Output the (x, y) coordinate of the center of the cell containing the given text.  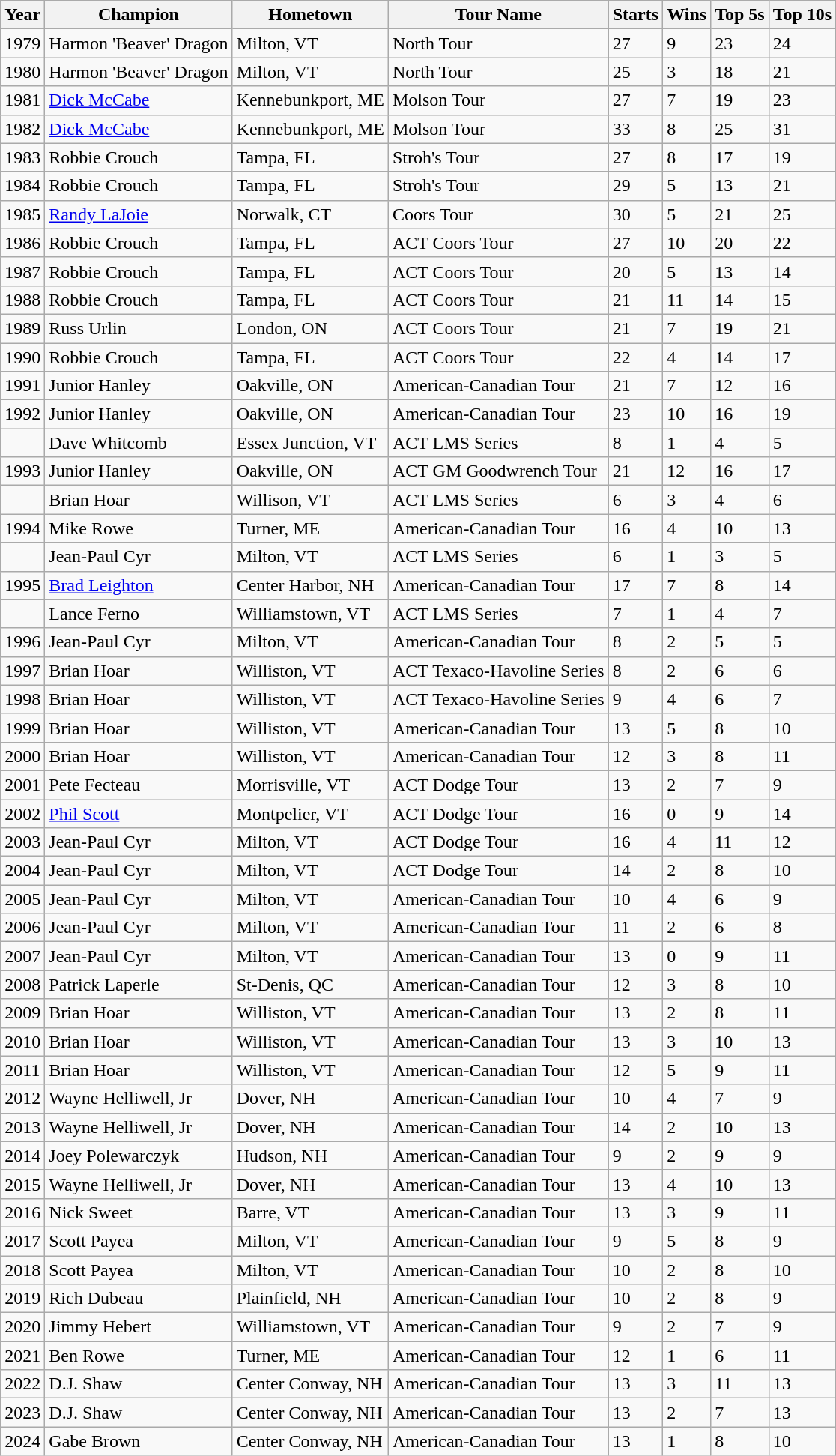
2015 (22, 1184)
1995 (22, 585)
1983 (22, 157)
2018 (22, 1270)
2022 (22, 1384)
2024 (22, 1441)
Montpelier, VT (310, 813)
1991 (22, 386)
Starts (635, 15)
2004 (22, 871)
2012 (22, 1099)
2007 (22, 956)
1984 (22, 186)
Ben Rowe (139, 1356)
1992 (22, 414)
Hometown (310, 15)
2019 (22, 1299)
31 (802, 129)
1994 (22, 528)
Wins (687, 15)
29 (635, 186)
Rich Dubeau (139, 1299)
1985 (22, 214)
1988 (22, 300)
2021 (22, 1356)
2002 (22, 813)
Dave Whitcomb (139, 443)
1996 (22, 642)
Champion (139, 15)
Morrisville, VT (310, 785)
1981 (22, 100)
St-Denis, QC (310, 985)
Essex Junction, VT (310, 443)
Nick Sweet (139, 1212)
1993 (22, 471)
1982 (22, 129)
15 (802, 300)
Phil Scott (139, 813)
1997 (22, 671)
33 (635, 129)
Plainfield, NH (310, 1299)
18 (740, 72)
Gabe Brown (139, 1441)
1987 (22, 271)
Year (22, 15)
1999 (22, 728)
Joey Polewarczyk (139, 1156)
Hudson, NH (310, 1156)
Barre, VT (310, 1212)
1990 (22, 357)
Top 5s (740, 15)
2017 (22, 1241)
2011 (22, 1070)
2014 (22, 1156)
30 (635, 214)
Top 10s (802, 15)
2003 (22, 842)
2005 (22, 899)
Russ Urlin (139, 328)
2010 (22, 1042)
1989 (22, 328)
2023 (22, 1413)
1979 (22, 43)
2020 (22, 1327)
2000 (22, 756)
2016 (22, 1212)
2001 (22, 785)
2008 (22, 985)
1986 (22, 243)
Center Harbor, NH (310, 585)
Patrick Laperle (139, 985)
2006 (22, 928)
Jimmy Hebert (139, 1327)
Randy LaJoie (139, 214)
Brad Leighton (139, 585)
Norwalk, CT (310, 214)
London, ON (310, 328)
Willison, VT (310, 500)
ACT GM Goodwrench Tour (498, 471)
Coors Tour (498, 214)
Lance Ferno (139, 614)
Tour Name (498, 15)
Pete Fecteau (139, 785)
24 (802, 43)
1980 (22, 72)
2013 (22, 1127)
1998 (22, 699)
Mike Rowe (139, 528)
2009 (22, 1013)
